Identify which cell holds the provided text, then report its (x, y) central coordinate. 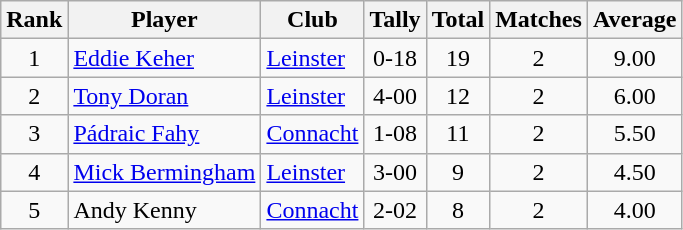
12 (458, 96)
19 (458, 58)
1 (34, 58)
6.00 (634, 96)
Matches (539, 20)
9 (458, 172)
Club (312, 20)
5 (34, 210)
4.50 (634, 172)
Mick Bermingham (164, 172)
3-00 (395, 172)
Player (164, 20)
4-00 (395, 96)
1-08 (395, 134)
8 (458, 210)
0-18 (395, 58)
9.00 (634, 58)
11 (458, 134)
Pádraic Fahy (164, 134)
2-02 (395, 210)
3 (34, 134)
Rank (34, 20)
4.00 (634, 210)
4 (34, 172)
Eddie Keher (164, 58)
Average (634, 20)
Total (458, 20)
Tony Doran (164, 96)
5.50 (634, 134)
Tally (395, 20)
Andy Kenny (164, 210)
